Detect which cell encompasses the target text, then output its (x, y) center coordinate. 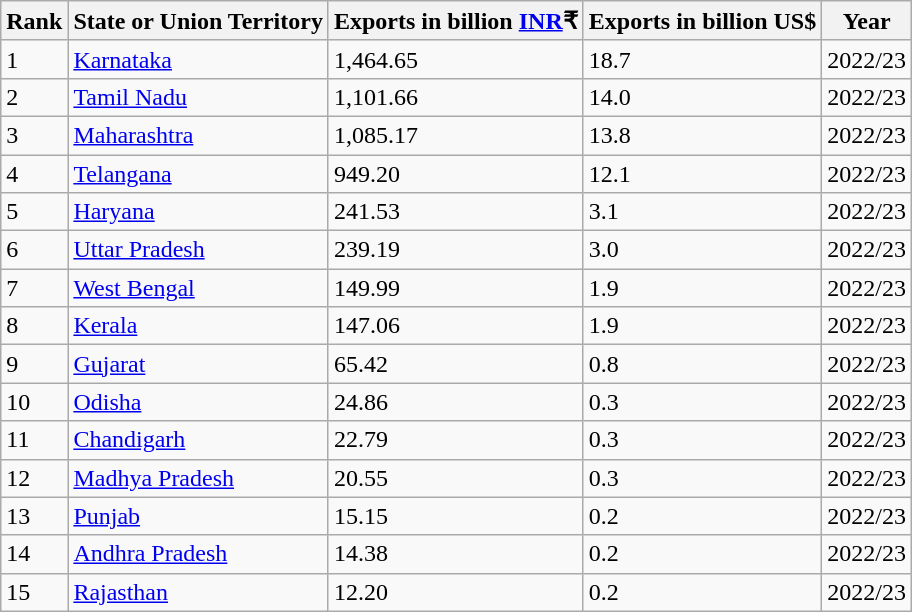
Chandigarh (198, 440)
2 (34, 97)
149.99 (456, 288)
11 (34, 440)
65.42 (456, 364)
949.20 (456, 173)
4 (34, 173)
7 (34, 288)
Karnataka (198, 59)
12.1 (702, 173)
1,101.66 (456, 97)
Maharashtra (198, 135)
Haryana (198, 212)
Uttar Pradesh (198, 250)
West Bengal (198, 288)
14 (34, 554)
8 (34, 326)
Rank (34, 21)
Madhya Pradesh (198, 478)
Kerala (198, 326)
State or Union Territory (198, 21)
22.79 (456, 440)
0.8 (702, 364)
Year (867, 21)
9 (34, 364)
15 (34, 592)
3.0 (702, 250)
3 (34, 135)
Odisha (198, 402)
241.53 (456, 212)
Exports in billion US$ (702, 21)
1,464.65 (456, 59)
1 (34, 59)
Gujarat (198, 364)
Telangana (198, 173)
12 (34, 478)
14.0 (702, 97)
10 (34, 402)
18.7 (702, 59)
Rajasthan (198, 592)
239.19 (456, 250)
Tamil Nadu (198, 97)
3.1 (702, 212)
6 (34, 250)
Andhra Pradesh (198, 554)
13 (34, 516)
147.06 (456, 326)
Punjab (198, 516)
14.38 (456, 554)
12.20 (456, 592)
1,085.17 (456, 135)
24.86 (456, 402)
15.15 (456, 516)
5 (34, 212)
Exports in billion INR₹ (456, 21)
20.55 (456, 478)
13.8 (702, 135)
